Return (x, y) of the center of cell containing provided text 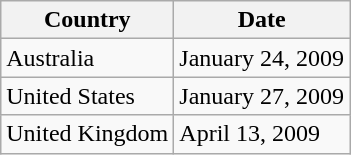
United States (88, 96)
January 24, 2009 (262, 58)
Australia (88, 58)
April 13, 2009 (262, 134)
United Kingdom (88, 134)
Date (262, 20)
Country (88, 20)
January 27, 2009 (262, 96)
